Return the (x, y) coordinate for the center point of the cell that contains the specified text.  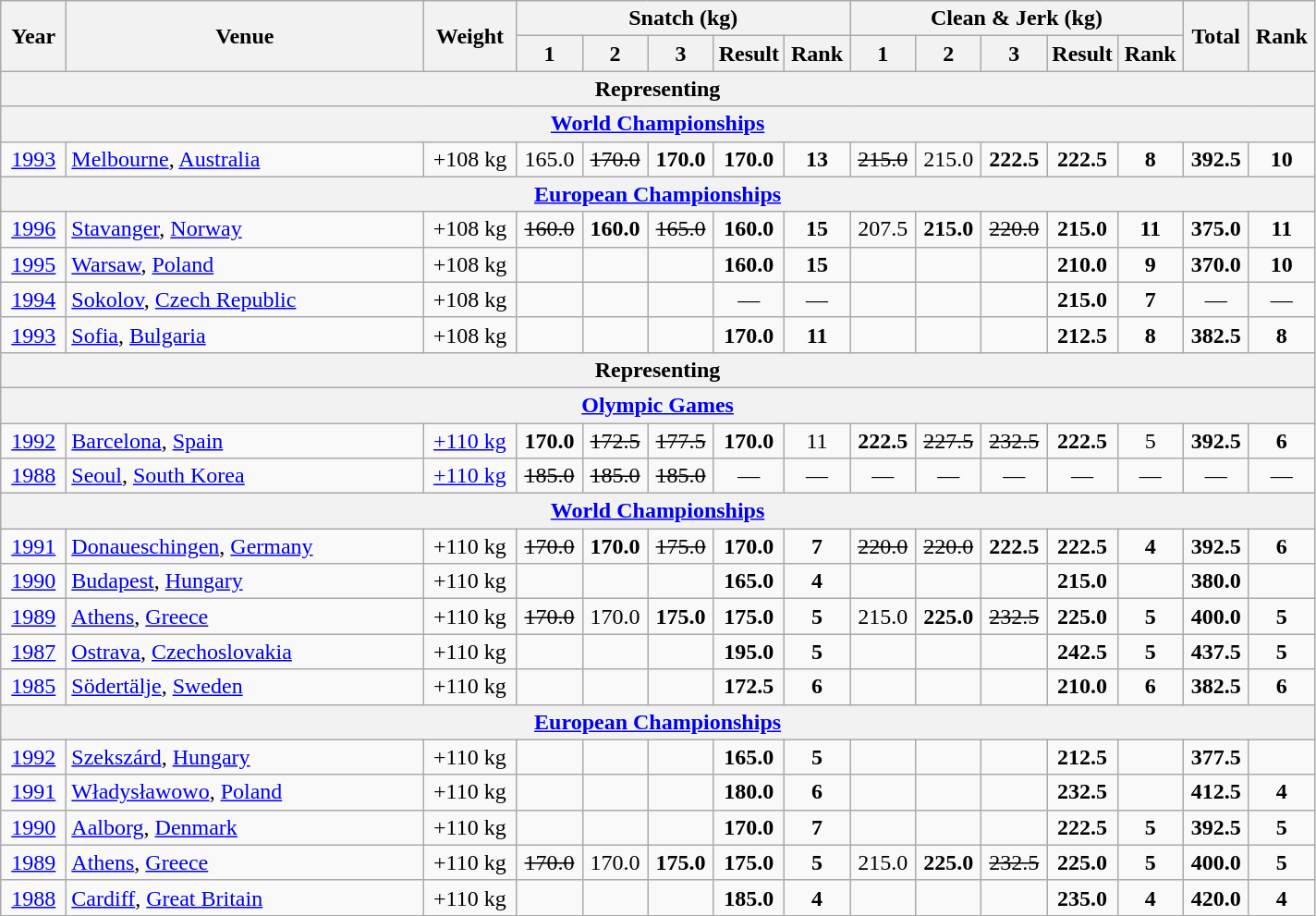
375.0 (1216, 229)
1985 (33, 687)
13 (817, 159)
227.5 (948, 441)
Warsaw, Poland (245, 264)
Clean & Jerk (kg) (1017, 18)
Snatch (kg) (684, 18)
380.0 (1216, 581)
Sofia, Bulgaria (245, 335)
1987 (33, 652)
377.5 (1216, 757)
Weight (469, 36)
Donaueschingen, Germany (245, 546)
420.0 (1216, 898)
9 (1150, 264)
Södertälje, Sweden (245, 687)
Year (33, 36)
437.5 (1216, 652)
Cardiff, Great Britain (245, 898)
Sokolov, Czech Republic (245, 299)
Szekszárd, Hungary (245, 757)
235.0 (1082, 898)
370.0 (1216, 264)
Ostrava, Czechoslovakia (245, 652)
180.0 (749, 792)
Total (1216, 36)
177.5 (680, 441)
Władysławowo, Poland (245, 792)
1996 (33, 229)
Venue (245, 36)
1994 (33, 299)
Melbourne, Australia (245, 159)
207.5 (883, 229)
Aalborg, Denmark (245, 827)
Seoul, South Korea (245, 476)
195.0 (749, 652)
Barcelona, Spain (245, 441)
Budapest, Hungary (245, 581)
Stavanger, Norway (245, 229)
1995 (33, 264)
Olympic Games (658, 405)
242.5 (1082, 652)
412.5 (1216, 792)
